For the text-containing cell, return its midpoint in (x, y) coordinate format. 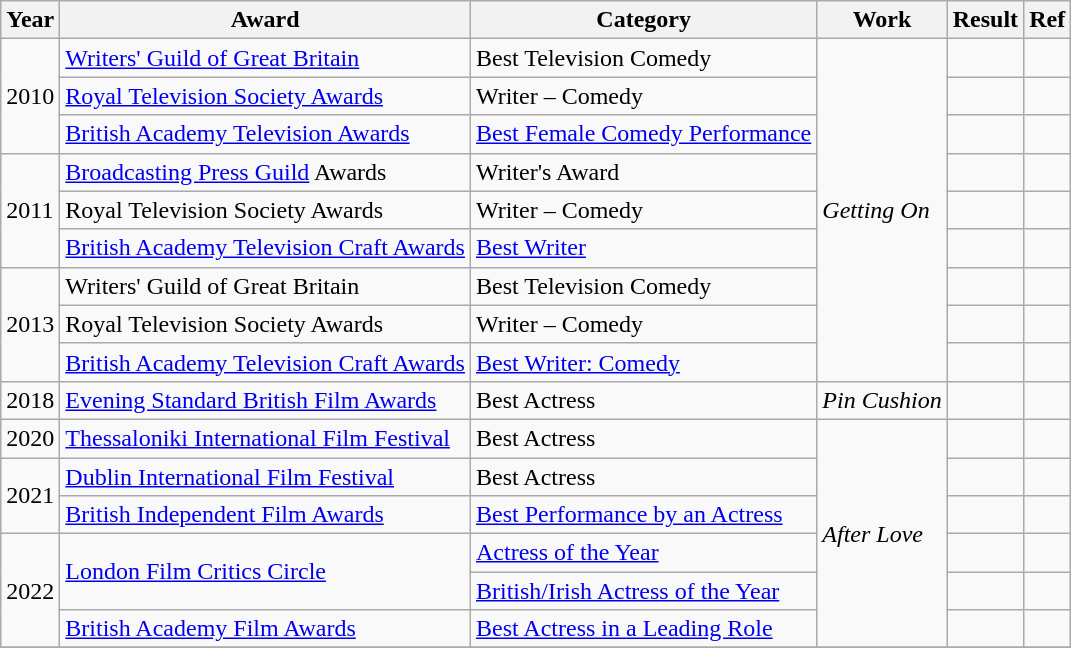
2018 (30, 400)
Result (985, 20)
Ref (1048, 20)
Best Female Comedy Performance (643, 134)
British Independent Film Awards (266, 515)
Best Actress in a Leading Role (643, 629)
Award (266, 20)
British/Irish Actress of the Year (643, 591)
Thessaloniki International Film Festival (266, 438)
2020 (30, 438)
Year (30, 20)
Pin Cushion (882, 400)
2022 (30, 591)
Work (882, 20)
London Film Critics Circle (266, 572)
Evening Standard British Film Awards (266, 400)
British Academy Film Awards (266, 629)
Writer's Award (643, 172)
Best Performance by an Actress (643, 515)
Dublin International Film Festival (266, 477)
2010 (30, 96)
Broadcasting Press Guild Awards (266, 172)
Actress of the Year (643, 553)
Category (643, 20)
After Love (882, 533)
2011 (30, 210)
2013 (30, 324)
British Academy Television Awards (266, 134)
2021 (30, 496)
Best Writer (643, 248)
Getting On (882, 210)
Best Writer: Comedy (643, 362)
